Scan for the cell matching the given text and deliver its [X, Y] coordinate at center. 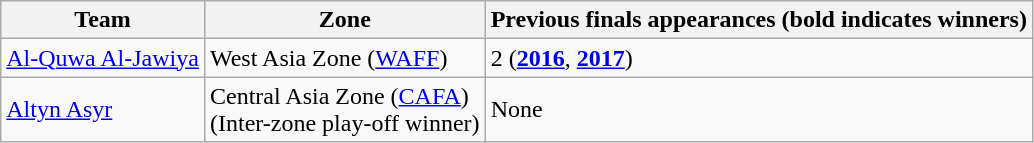
Central Asia Zone (CAFA)(Inter-zone play-off winner) [344, 110]
Previous finals appearances (bold indicates winners) [758, 20]
2 (2016, 2017) [758, 58]
Al-Quwa Al-Jawiya [103, 58]
Team [103, 20]
Zone [344, 20]
None [758, 110]
West Asia Zone (WAFF) [344, 58]
Altyn Asyr [103, 110]
